Scan for the cell matching the given text and deliver its [x, y] coordinate at center. 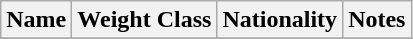
Weight Class [144, 20]
Nationality [280, 20]
Notes [377, 20]
Name [36, 20]
